Extract the [x, y] coordinate from the center of the cell holding the provided text.  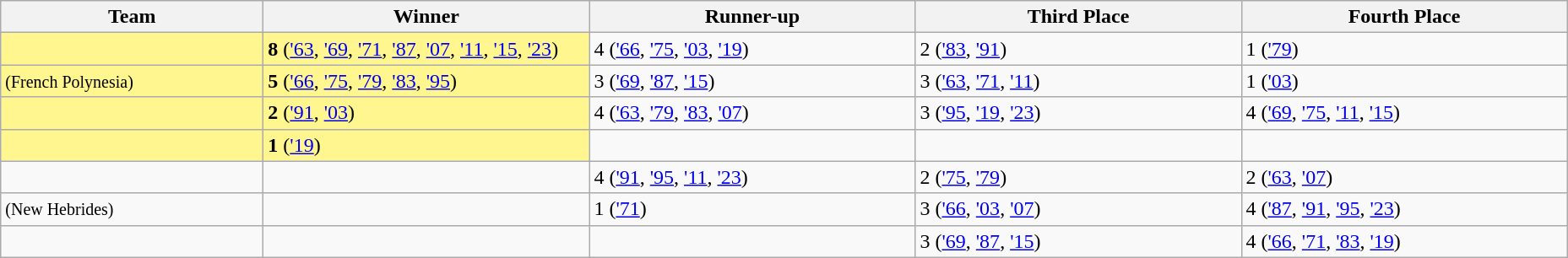
2 ('83, '91) [1078, 49]
1 ('03) [1404, 81]
4 ('66, '71, '83, '19) [1404, 241]
8 ('63, '69, '71, '87, '07, '11, '15, '23) [426, 49]
Winner [426, 17]
1 ('71) [752, 209]
3 ('63, '71, '11) [1078, 81]
3 ('95, '19, '23) [1078, 113]
Runner-up [752, 17]
(New Hebrides) [132, 209]
4 ('87, '91, '95, '23) [1404, 209]
Third Place [1078, 17]
4 ('66, '75, '03, '19) [752, 49]
Team [132, 17]
4 ('91, '95, '11, '23) [752, 177]
(French Polynesia) [132, 81]
2 ('63, '07) [1404, 177]
1 ('19) [426, 145]
2 ('91, '03) [426, 113]
4 ('69, '75, '11, '15) [1404, 113]
Fourth Place [1404, 17]
4 ('63, '79, '83, '07) [752, 113]
5 ('66, '75, '79, '83, '95) [426, 81]
1 ('79) [1404, 49]
3 ('66, '03, '07) [1078, 209]
2 ('75, '79) [1078, 177]
